From the cell containing the given text, extract its center point as [X, Y] coordinate. 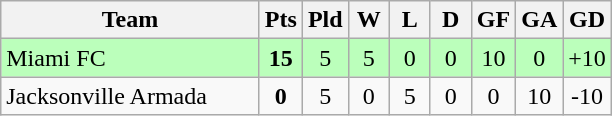
+10 [588, 58]
GF [493, 20]
Team [130, 20]
Pts [280, 20]
L [410, 20]
-10 [588, 96]
W [368, 20]
D [450, 20]
Miami FC [130, 58]
15 [280, 58]
GA [540, 20]
GD [588, 20]
Pld [325, 20]
Jacksonville Armada [130, 96]
